Search for the cell housing the specified text and yield its [X, Y] center coordinate. 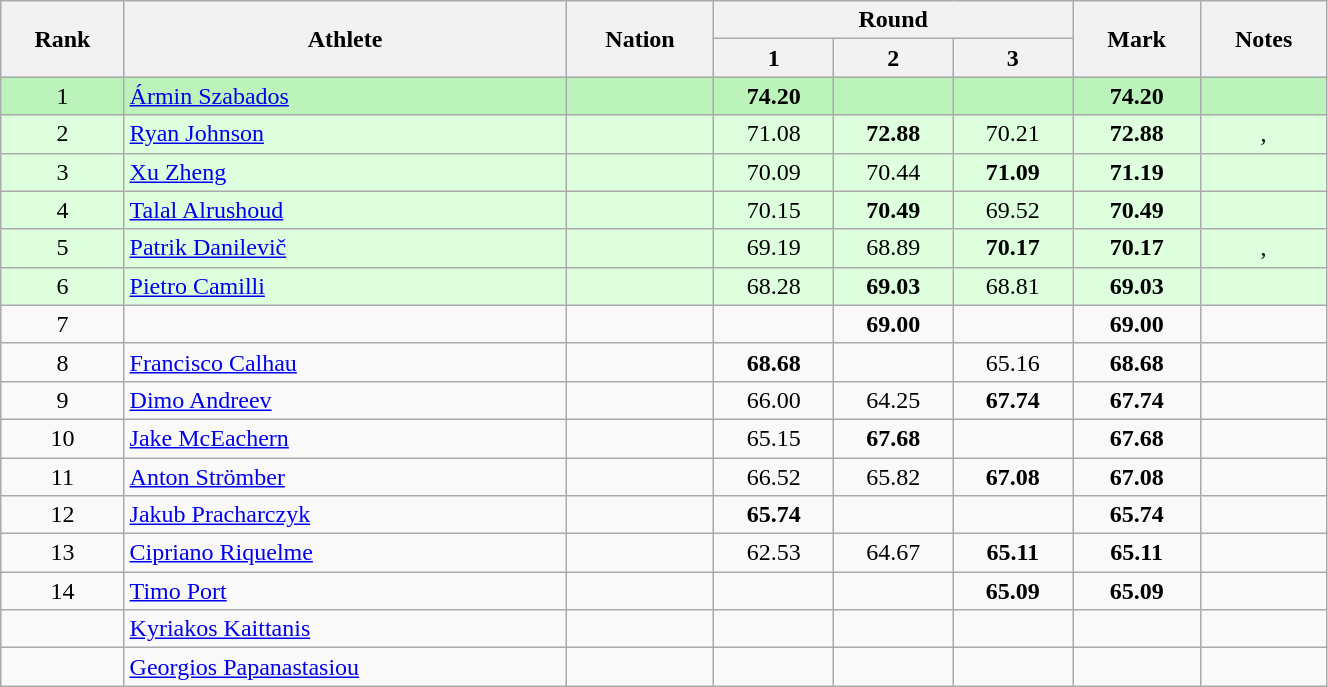
62.53 [774, 553]
Kyriakos Kaittanis [345, 629]
10 [62, 438]
Ryan Johnson [345, 134]
Cipriano Riquelme [345, 553]
Georgios Papanastasiou [345, 667]
70.09 [774, 172]
4 [62, 210]
Anton Strömber [345, 477]
Timo Port [345, 591]
Patrik Danilevič [345, 248]
Ármin Szabados [345, 96]
Pietro Camilli [345, 286]
7 [62, 324]
68.89 [893, 248]
70.44 [893, 172]
66.00 [774, 400]
13 [62, 553]
70.21 [1013, 134]
64.25 [893, 400]
68.81 [1013, 286]
Jakub Pracharczyk [345, 515]
71.08 [774, 134]
Xu Zheng [345, 172]
12 [62, 515]
9 [62, 400]
65.16 [1013, 362]
Notes [1264, 39]
Dimo Andreev [345, 400]
Rank [62, 39]
65.82 [893, 477]
6 [62, 286]
65.15 [774, 438]
68.28 [774, 286]
69.19 [774, 248]
71.19 [1137, 172]
Mark [1137, 39]
8 [62, 362]
70.15 [774, 210]
Athlete [345, 39]
71.09 [1013, 172]
Nation [640, 39]
Round [894, 20]
Jake McEachern [345, 438]
Talal Alrushoud [345, 210]
14 [62, 591]
66.52 [774, 477]
64.67 [893, 553]
5 [62, 248]
69.52 [1013, 210]
11 [62, 477]
Francisco Calhau [345, 362]
